Extract the (x, y) coordinate from the center of the cell holding the provided text.  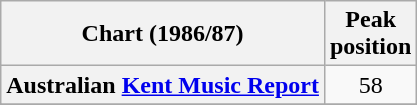
Peakposition (370, 34)
58 (370, 85)
Chart (1986/87) (163, 34)
Australian Kent Music Report (163, 85)
